Find where the given text appears and provide that cell's center as (X, Y) coordinate. 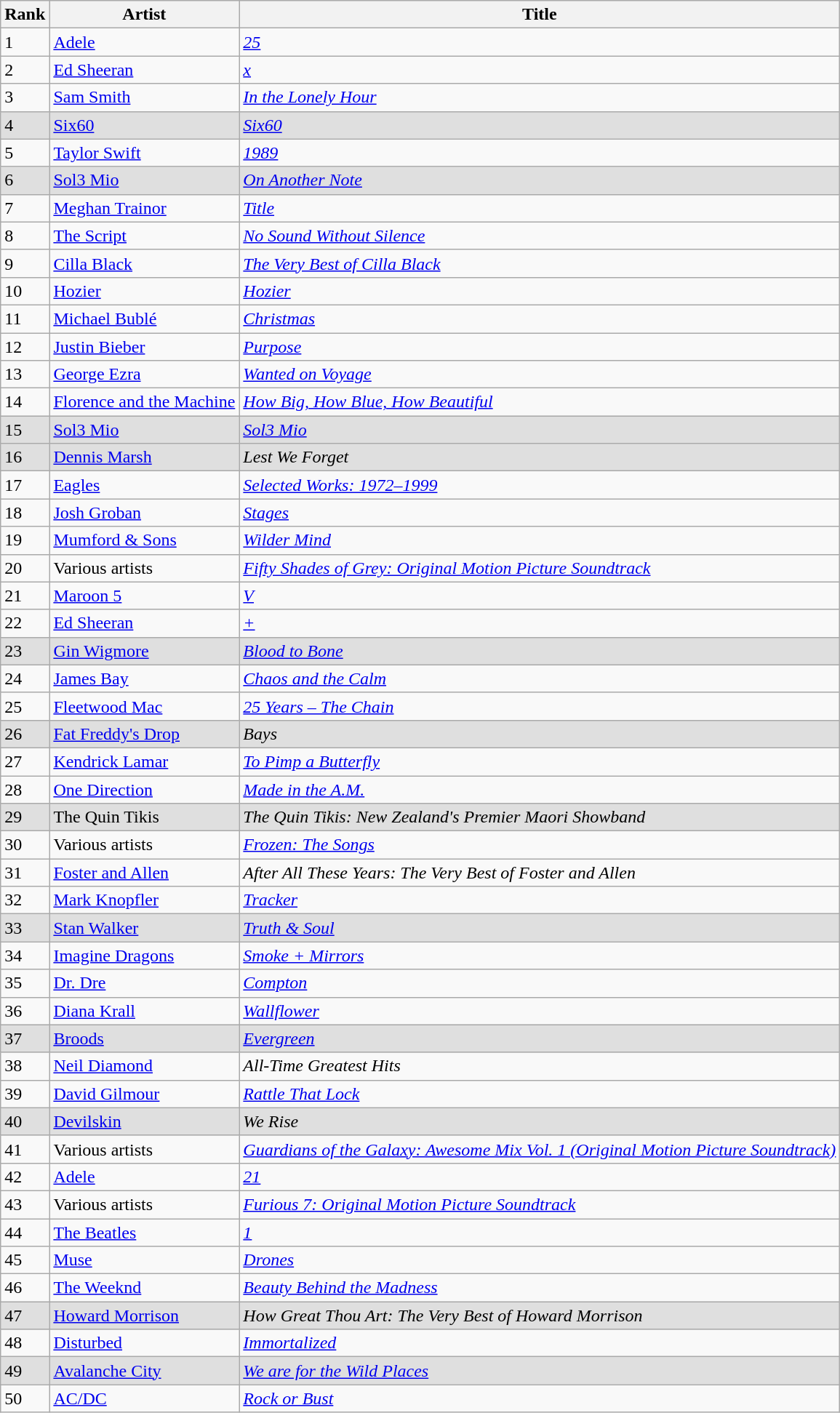
Avalanche City (144, 1371)
The Script (144, 236)
2 (25, 70)
35 (25, 983)
13 (25, 375)
Chaos and the Calm (540, 679)
One Direction (144, 789)
29 (25, 817)
27 (25, 761)
33 (25, 928)
Furious 7: Original Motion Picture Soundtrack (540, 1204)
30 (25, 845)
Guardians of the Galaxy: Awesome Mix Vol. 1 (Original Motion Picture Soundtrack) (540, 1149)
Michael Bublé (144, 319)
37 (25, 1038)
Neil Diamond (144, 1066)
3 (25, 97)
Compton (540, 983)
Artist (144, 15)
22 (25, 623)
47 (25, 1316)
After All These Years: The Very Best of Foster and Allen (540, 873)
Imagine Dragons (144, 956)
10 (25, 291)
11 (25, 319)
Bays (540, 734)
Fleetwood Mac (144, 706)
We Rise (540, 1121)
Muse (144, 1260)
Eagles (144, 485)
Christmas (540, 319)
James Bay (144, 679)
18 (25, 513)
Dr. Dre (144, 983)
14 (25, 402)
To Pimp a Butterfly (540, 761)
Devilskin (144, 1121)
George Ezra (144, 375)
5 (25, 153)
Meghan Trainor (144, 208)
Wallflower (540, 1011)
Foster and Allen (144, 873)
Purpose (540, 347)
On Another Note (540, 180)
Fifty Shades of Grey: Original Motion Picture Soundtrack (540, 568)
50 (25, 1398)
Florence and the Machine (144, 402)
Wilder Mind (540, 540)
44 (25, 1233)
39 (25, 1094)
The Very Best of Cilla Black (540, 263)
Broods (144, 1038)
Truth & Soul (540, 928)
25 Years – The Chain (540, 706)
1989 (540, 153)
Stages (540, 513)
Sam Smith (144, 97)
No Sound Without Silence (540, 236)
4 (25, 125)
Taylor Swift (144, 153)
Frozen: The Songs (540, 845)
Evergreen (540, 1038)
28 (25, 789)
8 (25, 236)
12 (25, 347)
Rank (25, 15)
The Beatles (144, 1233)
45 (25, 1260)
Cilla Black (144, 263)
7 (25, 208)
Immortalized (540, 1343)
36 (25, 1011)
6 (25, 180)
Mumford & Sons (144, 540)
How Big, How Blue, How Beautiful (540, 402)
Howard Morrison (144, 1316)
x (540, 70)
Disturbed (144, 1343)
Josh Groban (144, 513)
Rattle That Lock (540, 1094)
Tracker (540, 900)
15 (25, 430)
The Quin Tikis: New Zealand's Premier Maori Showband (540, 817)
38 (25, 1066)
49 (25, 1371)
Blood to Bone (540, 651)
Diana Krall (144, 1011)
In the Lonely Hour (540, 97)
Lest We Forget (540, 457)
Fat Freddy's Drop (144, 734)
19 (25, 540)
43 (25, 1204)
26 (25, 734)
We are for the Wild Places (540, 1371)
23 (25, 651)
Gin Wigmore (144, 651)
Made in the A.M. (540, 789)
42 (25, 1177)
48 (25, 1343)
Selected Works: 1972–1999 (540, 485)
9 (25, 263)
Dennis Marsh (144, 457)
34 (25, 956)
All-Time Greatest Hits (540, 1066)
How Great Thou Art: The Very Best of Howard Morrison (540, 1316)
41 (25, 1149)
Smoke + Mirrors (540, 956)
V (540, 596)
Justin Bieber (144, 347)
Kendrick Lamar (144, 761)
Wanted on Voyage (540, 375)
Drones (540, 1260)
17 (25, 485)
31 (25, 873)
46 (25, 1288)
32 (25, 900)
16 (25, 457)
The Quin Tikis (144, 817)
Stan Walker (144, 928)
20 (25, 568)
Mark Knopfler (144, 900)
David Gilmour (144, 1094)
Maroon 5 (144, 596)
Beauty Behind the Madness (540, 1288)
40 (25, 1121)
AC/DC (144, 1398)
+ (540, 623)
The Weeknd (144, 1288)
Rock or Bust (540, 1398)
24 (25, 679)
